For the text-containing cell, return its midpoint in [X, Y] coordinate format. 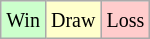
Loss [126, 20]
Win [24, 20]
Draw [72, 20]
